Scan for the cell matching the given text and deliver its (x, y) coordinate at center. 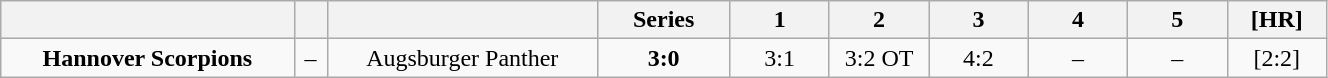
5 (1178, 20)
3 (978, 20)
2 (878, 20)
3:0 (664, 58)
Hannover Scorpions (148, 58)
3:2 OT (878, 58)
Series (664, 20)
4 (1078, 20)
Augsburger Panther (462, 58)
4:2 (978, 58)
[HR] (1276, 20)
3:1 (780, 58)
1 (780, 20)
[2:2] (1276, 58)
